Output the [X, Y] coordinate of the center of the cell containing the given text.  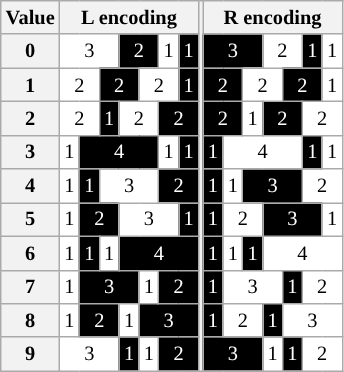
0 [30, 51]
9 [30, 354]
R encoding [272, 17]
Value [30, 17]
7 [30, 287]
8 [30, 320]
6 [30, 253]
L encoding [130, 17]
5 [30, 219]
